Output the (x, y) coordinate of the center of the cell containing the given text.  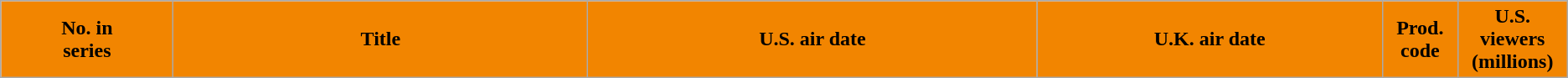
U.S. air date (812, 39)
U.S. viewers(millions) (1513, 39)
U.K. air date (1210, 39)
Prod.code (1420, 39)
No. inseries (87, 39)
Title (380, 39)
